Search for the cell housing the specified text and yield its (x, y) center coordinate. 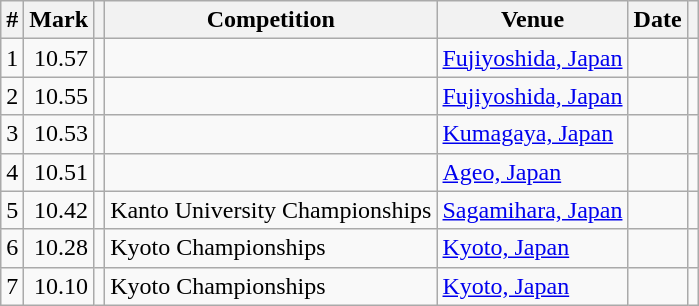
Venue (532, 20)
10.55 (59, 96)
6 (12, 248)
Sagamihara, Japan (532, 210)
7 (12, 286)
# (12, 20)
Competition (271, 20)
Ageo, Japan (532, 172)
1 (12, 58)
Date (658, 20)
10.10 (59, 286)
Mark (59, 20)
Kanto University Championships (271, 210)
10.28 (59, 248)
5 (12, 210)
10.57 (59, 58)
10.51 (59, 172)
4 (12, 172)
3 (12, 134)
2 (12, 96)
10.42 (59, 210)
Kumagaya, Japan (532, 134)
10.53 (59, 134)
